Return [X, Y] of the center of cell containing provided text 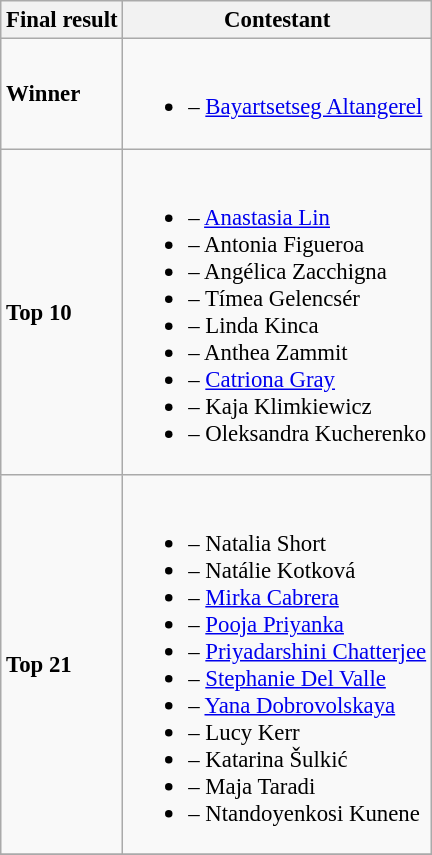
Winner [62, 94]
Contestant [277, 20]
Top 10 [62, 312]
– Bayartsetseg Altangerel [277, 94]
Top 21 [62, 665]
Final result [62, 20]
